Return the (x, y) coordinate for the center point of the cell that contains the specified text.  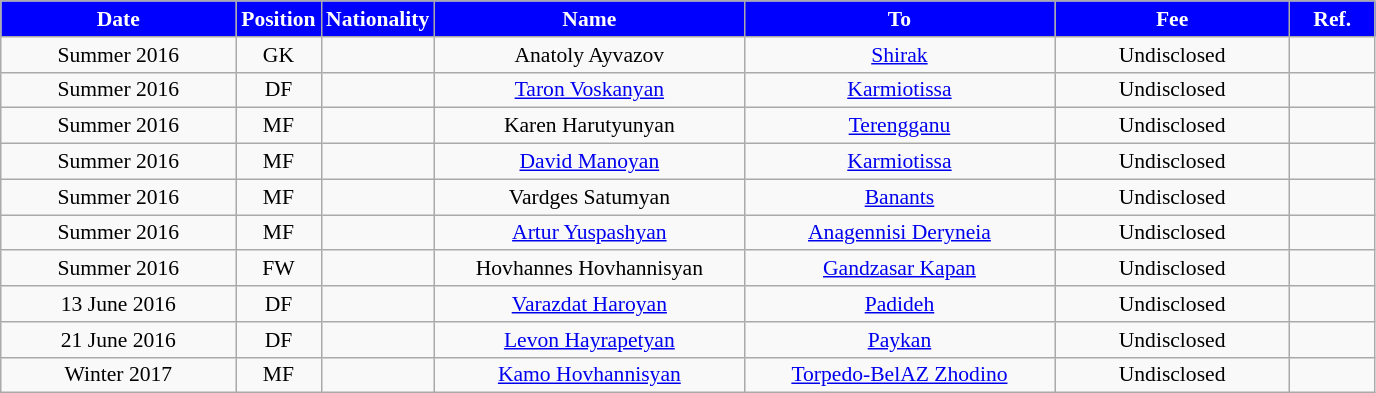
Gandzasar Kapan (899, 269)
Torpedo-BelAZ Zhodino (899, 375)
Position (278, 19)
Kamo Hovhannisyan (589, 375)
Paykan (899, 340)
Name (589, 19)
Nationality (378, 19)
Banants (899, 197)
Winter 2017 (118, 375)
David Manoyan (589, 162)
Levon Hayrapetyan (589, 340)
Artur Yuspashyan (589, 233)
Hovhannes Hovhannisyan (589, 269)
FW (278, 269)
Karen Harutyunyan (589, 126)
21 June 2016 (118, 340)
13 June 2016 (118, 304)
Fee (1172, 19)
To (899, 19)
Taron Voskanyan (589, 90)
Shirak (899, 55)
Date (118, 19)
Vardges Satumyan (589, 197)
Terengganu (899, 126)
Ref. (1332, 19)
Anatoly Ayvazov (589, 55)
Varazdat Haroyan (589, 304)
Anagennisi Deryneia (899, 233)
GK (278, 55)
Padideh (899, 304)
